From the cell containing the given text, extract its center point as [x, y] coordinate. 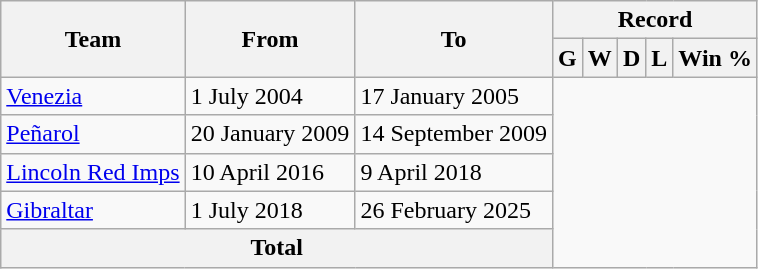
1 July 2004 [270, 96]
Peñarol [93, 134]
Team [93, 39]
Venezia [93, 96]
10 April 2016 [270, 172]
L [660, 58]
14 September 2009 [454, 134]
Win % [716, 58]
Gibraltar [93, 210]
W [600, 58]
From [270, 39]
Lincoln Red Imps [93, 172]
Total [277, 248]
Record [656, 20]
17 January 2005 [454, 96]
To [454, 39]
G [568, 58]
D [631, 58]
26 February 2025 [454, 210]
1 July 2018 [270, 210]
9 April 2018 [454, 172]
20 January 2009 [270, 134]
